Locate the cell with the specified text and output its (x, y) center coordinate. 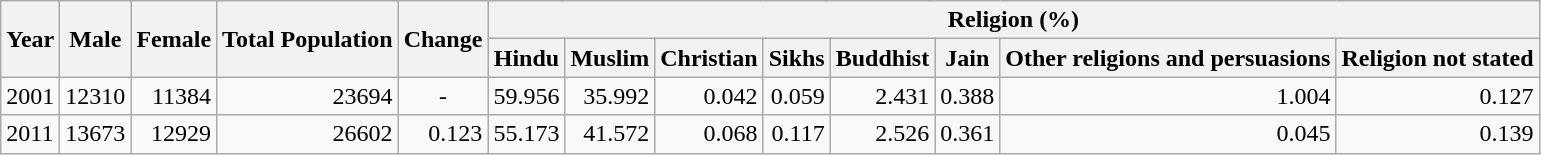
0.117 (796, 134)
Other religions and persuasions (1168, 58)
23694 (308, 96)
Hindu (526, 58)
0.139 (1438, 134)
Change (443, 39)
- (443, 96)
0.123 (443, 134)
Christian (709, 58)
2011 (30, 134)
0.068 (709, 134)
Male (96, 39)
35.992 (610, 96)
Jain (968, 58)
2.431 (882, 96)
59.956 (526, 96)
Sikhs (796, 58)
Religion (%) (1014, 20)
0.388 (968, 96)
Total Population (308, 39)
12929 (174, 134)
2.526 (882, 134)
26602 (308, 134)
0.059 (796, 96)
Religion not stated (1438, 58)
Muslim (610, 58)
0.042 (709, 96)
0.361 (968, 134)
0.127 (1438, 96)
Buddhist (882, 58)
12310 (96, 96)
Female (174, 39)
2001 (30, 96)
13673 (96, 134)
11384 (174, 96)
Year (30, 39)
55.173 (526, 134)
0.045 (1168, 134)
1.004 (1168, 96)
41.572 (610, 134)
